Return [X, Y] of the center of cell containing provided text 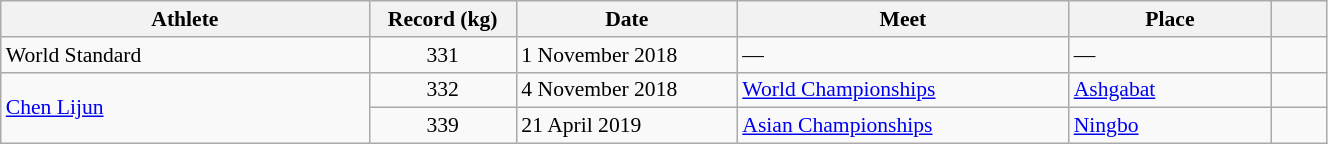
World Championships [902, 90]
332 [442, 90]
Ningbo [1170, 126]
Asian Championships [902, 126]
1 November 2018 [626, 55]
331 [442, 55]
Ashgabat [1170, 90]
World Standard [185, 55]
Meet [902, 19]
Record (kg) [442, 19]
Place [1170, 19]
Athlete [185, 19]
Chen Lijun [185, 108]
21 April 2019 [626, 126]
4 November 2018 [626, 90]
339 [442, 126]
Date [626, 19]
